Return the [x, y] coordinate for the center point of the cell that contains the specified text.  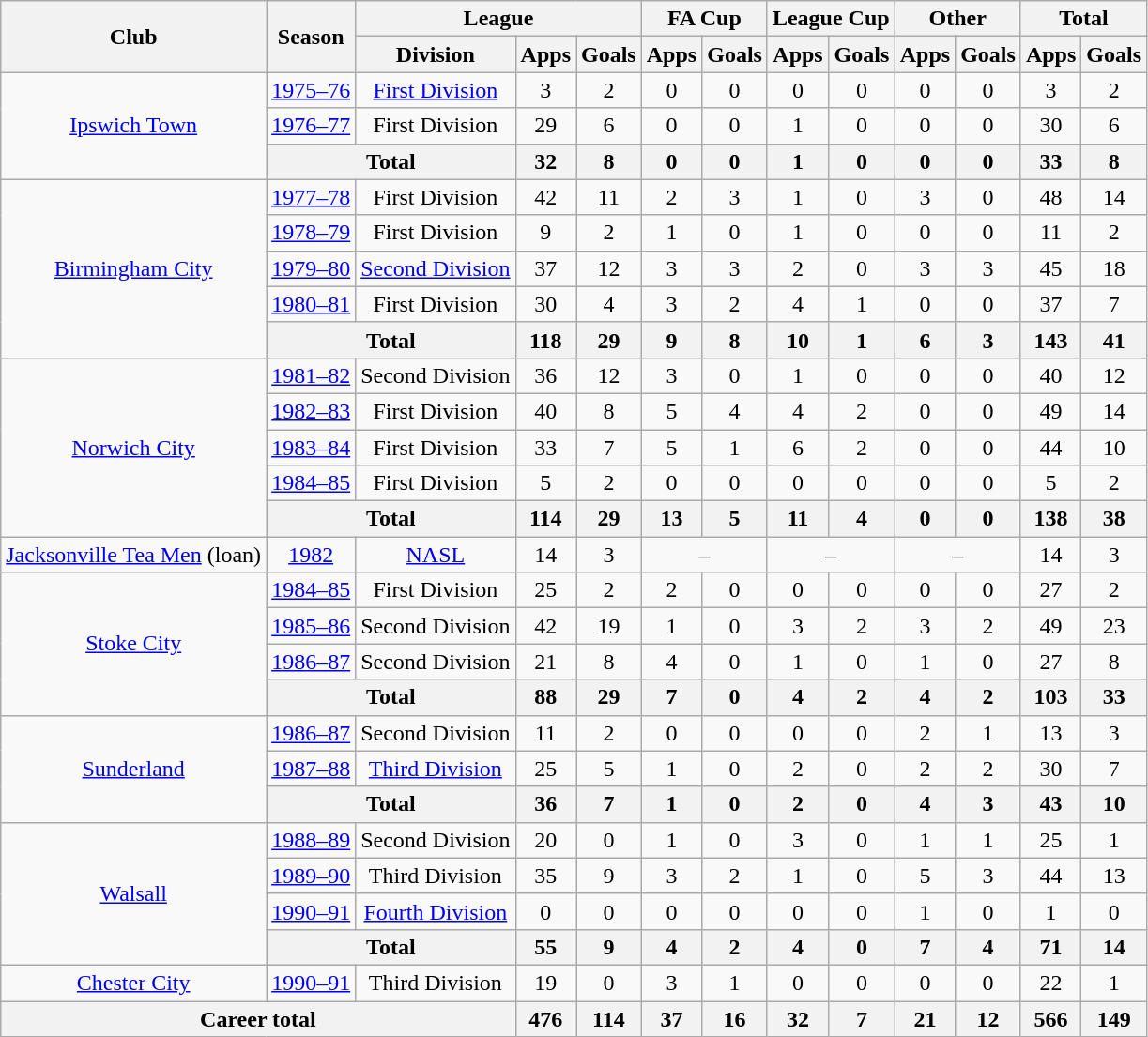
1988–89 [312, 840]
1987–88 [312, 769]
FA Cup [704, 19]
Walsall [133, 893]
143 [1050, 340]
55 [545, 947]
Division [436, 54]
Stoke City [133, 644]
88 [545, 697]
138 [1050, 519]
1976–77 [312, 126]
41 [1114, 340]
1977–78 [312, 197]
Birmingham City [133, 268]
1978–79 [312, 233]
1980–81 [312, 304]
Jacksonville Tea Men (loan) [133, 555]
118 [545, 340]
22 [1050, 983]
476 [545, 1018]
League Cup [831, 19]
45 [1050, 268]
20 [545, 840]
Fourth Division [436, 911]
1985–86 [312, 626]
Career total [258, 1018]
1982–83 [312, 411]
18 [1114, 268]
566 [1050, 1018]
16 [735, 1018]
League [499, 19]
38 [1114, 519]
71 [1050, 947]
48 [1050, 197]
103 [1050, 697]
1982 [312, 555]
23 [1114, 626]
Norwich City [133, 447]
Other [957, 19]
Chester City [133, 983]
1983–84 [312, 448]
35 [545, 876]
149 [1114, 1018]
Club [133, 37]
43 [1050, 804]
1981–82 [312, 375]
Ipswich Town [133, 126]
1989–90 [312, 876]
Season [312, 37]
1975–76 [312, 90]
Sunderland [133, 769]
NASL [436, 555]
1979–80 [312, 268]
